For the text-containing cell, return its midpoint in (x, y) coordinate format. 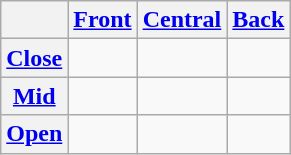
Back (258, 20)
Mid (34, 96)
Close (34, 58)
Central (182, 20)
Front (102, 20)
Open (34, 134)
